For the text-containing cell, return its midpoint in (X, Y) coordinate format. 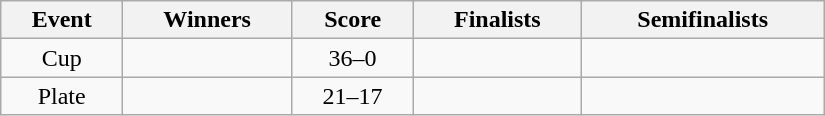
Plate (62, 96)
Finalists (498, 20)
Winners (208, 20)
21–17 (353, 96)
Semifinalists (702, 20)
Event (62, 20)
Cup (62, 58)
36–0 (353, 58)
Score (353, 20)
